From the cell containing the given text, extract its center point as (x, y) coordinate. 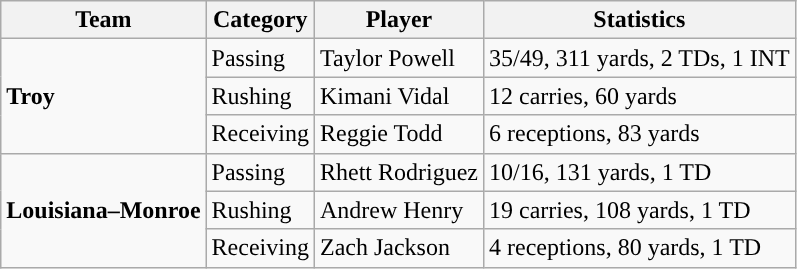
19 carries, 108 yards, 1 TD (639, 210)
Category (260, 20)
6 receptions, 83 yards (639, 134)
10/16, 131 yards, 1 TD (639, 172)
35/49, 311 yards, 2 TDs, 1 INT (639, 58)
12 carries, 60 yards (639, 96)
4 receptions, 80 yards, 1 TD (639, 248)
Taylor Powell (398, 58)
Reggie Todd (398, 134)
Team (104, 20)
Statistics (639, 20)
Rhett Rodriguez (398, 172)
Player (398, 20)
Kimani Vidal (398, 96)
Louisiana–Monroe (104, 210)
Troy (104, 96)
Andrew Henry (398, 210)
Zach Jackson (398, 248)
